Determine the (x, y) coordinate at the center of the cell enclosing the given text.  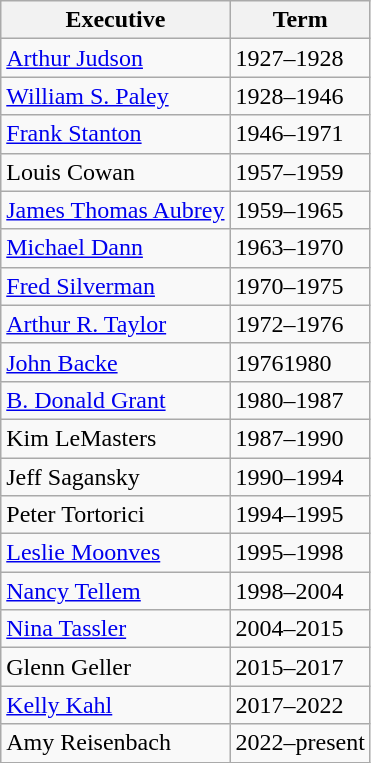
2004–2015 (300, 629)
Arthur Judson (116, 58)
James Thomas Aubrey (116, 210)
John Backe (116, 362)
1972–1976 (300, 324)
Nancy Tellem (116, 591)
Kim LeMasters (116, 438)
Amy Reisenbach (116, 743)
Fred Silverman (116, 286)
Leslie Moonves (116, 553)
Peter Tortorici (116, 515)
Kelly Kahl (116, 705)
Executive (116, 20)
1963–1970 (300, 248)
1995–1998 (300, 553)
1980–1987 (300, 400)
William S. Paley (116, 96)
1927–1928 (300, 58)
2015–2017 (300, 667)
Louis Cowan (116, 172)
1928–1946 (300, 96)
1994–1995 (300, 515)
1990–1994 (300, 477)
2017–2022 (300, 705)
1957–1959 (300, 172)
Term (300, 20)
Arthur R. Taylor (116, 324)
Glenn Geller (116, 667)
1959–1965 (300, 210)
1987–1990 (300, 438)
Frank Stanton (116, 134)
2022–present (300, 743)
1998–2004 (300, 591)
Michael Dann (116, 248)
1970–1975 (300, 286)
Jeff Sagansky (116, 477)
Nina Tassler (116, 629)
1946–1971 (300, 134)
19761980 (300, 362)
B. Donald Grant (116, 400)
